Identify which cell holds the provided text, then report its [x, y] central coordinate. 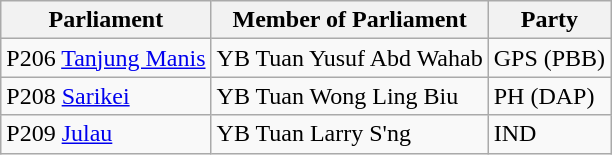
GPS (PBB) [549, 58]
YB Tuan Larry S'ng [350, 134]
Member of Parliament [350, 20]
YB Tuan Yusuf Abd Wahab [350, 58]
P208 Sarikei [106, 96]
PH (DAP) [549, 96]
P206 Tanjung Manis [106, 58]
Parliament [106, 20]
IND [549, 134]
P209 Julau [106, 134]
Party [549, 20]
YB Tuan Wong Ling Biu [350, 96]
